From the cell containing the given text, extract its center point as (X, Y) coordinate. 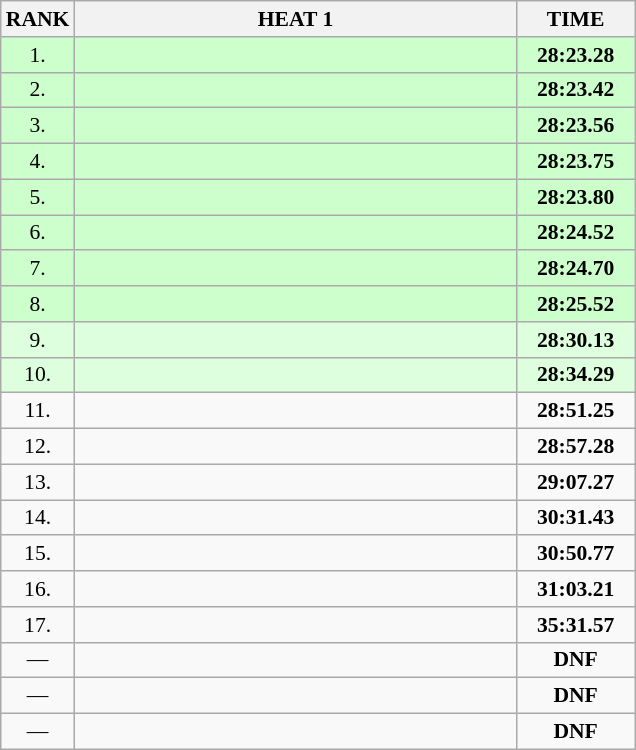
16. (38, 589)
28:24.70 (576, 269)
8. (38, 304)
28:25.52 (576, 304)
28:34.29 (576, 375)
28:30.13 (576, 340)
9. (38, 340)
13. (38, 482)
28:24.52 (576, 233)
14. (38, 518)
10. (38, 375)
30:31.43 (576, 518)
4. (38, 162)
7. (38, 269)
15. (38, 554)
28:57.28 (576, 447)
29:07.27 (576, 482)
RANK (38, 19)
35:31.57 (576, 625)
TIME (576, 19)
6. (38, 233)
28:23.80 (576, 197)
17. (38, 625)
12. (38, 447)
1. (38, 55)
3. (38, 126)
28:23.56 (576, 126)
28:51.25 (576, 411)
30:50.77 (576, 554)
28:23.28 (576, 55)
5. (38, 197)
11. (38, 411)
28:23.42 (576, 90)
28:23.75 (576, 162)
2. (38, 90)
HEAT 1 (295, 19)
31:03.21 (576, 589)
